Pinpoint the cell where the given text exists, returning its [x, y] midpoint coordinate. 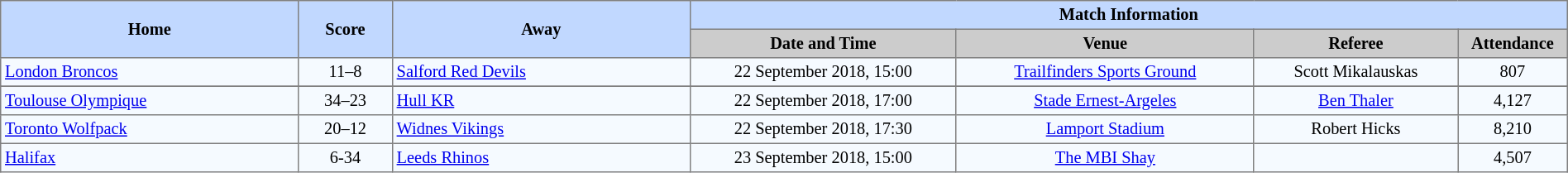
Away [541, 30]
Toulouse Olympique [150, 100]
Home [150, 30]
Date and Time [823, 43]
Lamport Stadium [1105, 129]
Match Information [1128, 15]
22 September 2018, 17:00 [823, 100]
Trailfinders Sports Ground [1105, 72]
Leeds Rhinos [541, 157]
London Broncos [150, 72]
22 September 2018, 15:00 [823, 72]
Score [346, 30]
Salford Red Devils [541, 72]
22 September 2018, 17:30 [823, 129]
Stade Ernest-Argeles [1105, 100]
20–12 [346, 129]
11–8 [346, 72]
6-34 [346, 157]
Scott Mikalauskas [1355, 72]
23 September 2018, 15:00 [823, 157]
Referee [1355, 43]
Hull KR [541, 100]
The MBI Shay [1105, 157]
Attendance [1513, 43]
Robert Hicks [1355, 129]
Ben Thaler [1355, 100]
4,507 [1513, 157]
34–23 [346, 100]
Widnes Vikings [541, 129]
8,210 [1513, 129]
Toronto Wolfpack [150, 129]
Venue [1105, 43]
807 [1513, 72]
4,127 [1513, 100]
Halifax [150, 157]
